Scan for the cell matching the given text and deliver its (X, Y) coordinate at center. 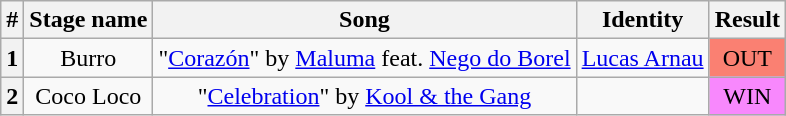
"Celebration" by Kool & the Gang (364, 96)
Identity (642, 20)
Result (747, 20)
Stage name (88, 20)
Coco Loco (88, 96)
# (12, 20)
WIN (747, 96)
"Corazón" by Maluma feat. Nego do Borel (364, 58)
Burro (88, 58)
OUT (747, 58)
1 (12, 58)
Lucas Arnau (642, 58)
2 (12, 96)
Song (364, 20)
